Determine the [x, y] coordinate at the center of the cell enclosing the given text.  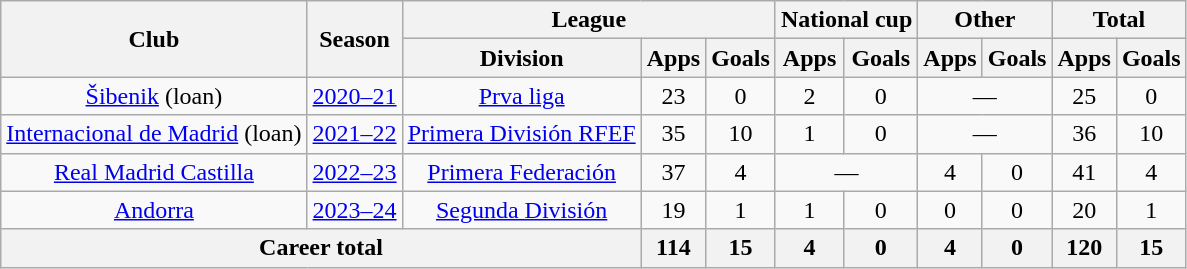
2021–22 [354, 134]
Season [354, 39]
League [588, 20]
Primera División RFEF [522, 134]
23 [673, 96]
Other [985, 20]
20 [1084, 210]
120 [1084, 248]
2 [809, 96]
36 [1084, 134]
Club [154, 39]
37 [673, 172]
Internacional de Madrid (loan) [154, 134]
National cup [846, 20]
2020–21 [354, 96]
Career total [321, 248]
Andorra [154, 210]
Segunda División [522, 210]
Primera Federación [522, 172]
Real Madrid Castilla [154, 172]
35 [673, 134]
41 [1084, 172]
19 [673, 210]
25 [1084, 96]
Šibenik (loan) [154, 96]
114 [673, 248]
2022–23 [354, 172]
Total [1119, 20]
2023–24 [354, 210]
Prva liga [522, 96]
Division [522, 58]
